Capture the cell that displays the provided text and extract its [x, y] central coordinate. 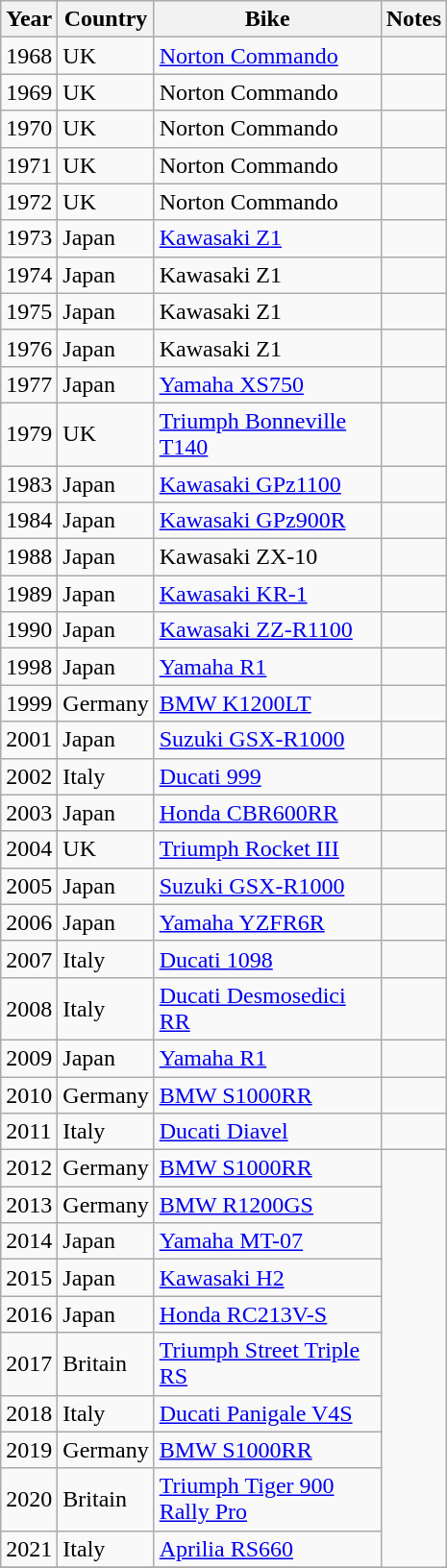
2012 [29, 1168]
2013 [29, 1205]
2001 [29, 740]
2017 [29, 1364]
Country [106, 19]
Ducati Diavel [267, 1132]
Kawasaki H2 [267, 1278]
1998 [29, 667]
2016 [29, 1314]
1972 [29, 202]
Yamaha MT-07 [267, 1241]
1989 [29, 594]
Honda RC213V-S [267, 1314]
Triumph Bonneville T140 [267, 434]
Kawasaki GPz900R [267, 521]
1970 [29, 129]
Bike [267, 19]
Kawasaki ZX-10 [267, 557]
1977 [29, 384]
Notes [413, 19]
2010 [29, 1094]
Ducati 999 [267, 776]
2008 [29, 1009]
2019 [29, 1450]
Kawasaki GPz1100 [267, 483]
1971 [29, 165]
Triumph Tiger 900 Rally Pro [267, 1499]
Triumph Street Triple RS [267, 1364]
2011 [29, 1132]
1990 [29, 630]
2005 [29, 886]
2020 [29, 1499]
Ducati Panigale V4S [267, 1413]
2006 [29, 922]
Triumph Rocket III [267, 849]
Kawasaki KR-1 [267, 594]
Aprilia RS660 [267, 1549]
1973 [29, 238]
Ducati 1098 [267, 959]
2007 [29, 959]
1976 [29, 348]
2004 [29, 849]
1984 [29, 521]
Year [29, 19]
2009 [29, 1058]
1988 [29, 557]
1979 [29, 434]
1969 [29, 92]
BMW R1200GS [267, 1205]
2003 [29, 813]
Yamaha YZFR6R [267, 922]
2015 [29, 1278]
1975 [29, 311]
1999 [29, 703]
2002 [29, 776]
BMW K1200LT [267, 703]
1974 [29, 275]
1983 [29, 483]
2014 [29, 1241]
Yamaha XS750 [267, 384]
Honda CBR600RR [267, 813]
2021 [29, 1549]
Ducati Desmosedici RR [267, 1009]
2018 [29, 1413]
1968 [29, 56]
Kawasaki ZZ-R1100 [267, 630]
